From the cell containing the given text, extract its center point as [X, Y] coordinate. 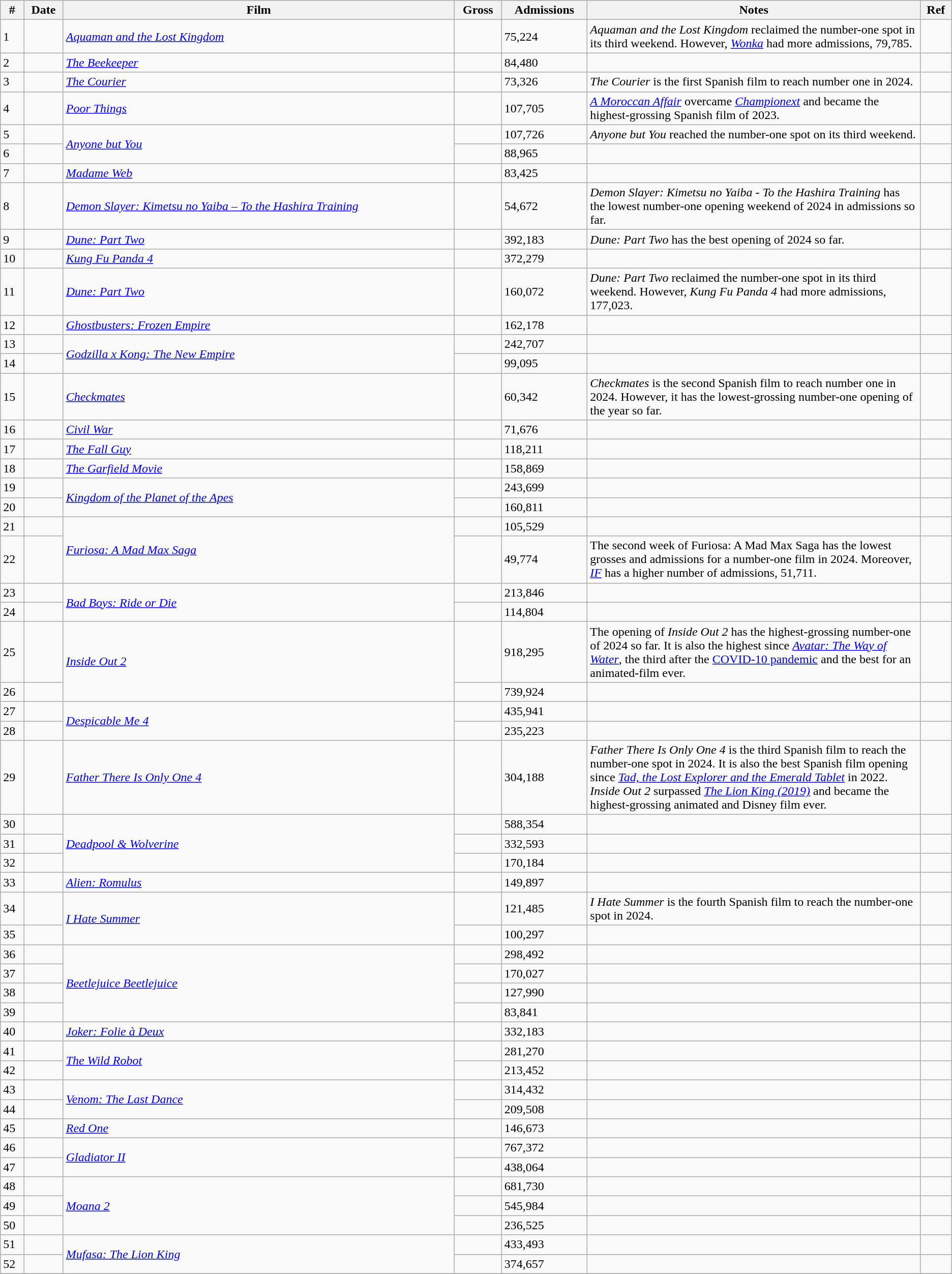
A Moroccan Affair overcame Championext and became the highest-grossing Spanish film of 2023. [754, 108]
Madame Web [258, 173]
Checkmates is the second Spanish film to reach number one in 2024. However, it has the lowest-grossing number-one opening of the year so far. [754, 397]
545,984 [544, 1206]
50 [12, 1225]
73,326 [544, 82]
The Courier is the first Spanish film to reach number one in 2024. [754, 82]
28 [12, 731]
The Fall Guy [258, 449]
160,072 [544, 291]
23 [12, 592]
52 [12, 1264]
Mufasa: The Lion King [258, 1254]
170,184 [544, 863]
213,452 [544, 1070]
13 [12, 344]
10 [12, 258]
19 [12, 488]
243,699 [544, 488]
105,529 [544, 526]
4 [12, 108]
435,941 [544, 711]
107,726 [544, 134]
Aquaman and the Lost Kingdom reclaimed the number-one spot in its third weekend. However, Wonka had more admissions, 79,785. [754, 37]
51 [12, 1245]
36 [12, 954]
20 [12, 507]
162,178 [544, 325]
Aquaman and the Lost Kingdom [258, 37]
44 [12, 1109]
372,279 [544, 258]
83,841 [544, 1012]
Kung Fu Panda 4 [258, 258]
127,990 [544, 993]
43 [12, 1089]
149,897 [544, 882]
16 [12, 430]
Bad Boys: Ride or Die [258, 602]
48 [12, 1187]
45 [12, 1129]
Civil War [258, 430]
281,270 [544, 1051]
8 [12, 206]
47 [12, 1167]
29 [12, 778]
739,924 [544, 692]
35 [12, 935]
298,492 [544, 954]
209,508 [544, 1109]
# [12, 10]
3 [12, 82]
Red One [258, 1129]
Film [258, 10]
The Garfield Movie [258, 468]
26 [12, 692]
Kingdom of the Planet of the Apes [258, 497]
41 [12, 1051]
918,295 [544, 652]
84,480 [544, 63]
170,027 [544, 973]
114,804 [544, 612]
681,730 [544, 1187]
Demon Slayer: Kimetsu no Yaiba - To the Hashira Training has the lowest number-one opening weekend of 2024 in admissions so far. [754, 206]
332,593 [544, 844]
83,425 [544, 173]
54,672 [544, 206]
392,183 [544, 239]
39 [12, 1012]
30 [12, 824]
Poor Things [258, 108]
I Hate Summer [258, 919]
12 [12, 325]
17 [12, 449]
213,846 [544, 592]
11 [12, 291]
Dune: Part Two has the best opening of 2024 so far. [754, 239]
Demon Slayer: Kimetsu no Yaiba – To the Hashira Training [258, 206]
42 [12, 1070]
71,676 [544, 430]
Joker: Folie à Deux [258, 1031]
21 [12, 526]
121,485 [544, 908]
235,223 [544, 731]
Anyone but You reached the number-one spot on its third weekend. [754, 134]
15 [12, 397]
Notes [754, 10]
Venom: The Last Dance [258, 1099]
46 [12, 1148]
236,525 [544, 1225]
242,707 [544, 344]
374,657 [544, 1264]
75,224 [544, 37]
118,211 [544, 449]
438,064 [544, 1167]
146,673 [544, 1129]
Gross [478, 10]
6 [12, 154]
88,965 [544, 154]
Ref [936, 10]
24 [12, 612]
107,705 [544, 108]
100,297 [544, 935]
31 [12, 844]
33 [12, 882]
767,372 [544, 1148]
304,188 [544, 778]
I Hate Summer is the fourth Spanish film to reach the number-one spot in 2024. [754, 908]
Father There Is Only One 4 [258, 778]
9 [12, 239]
38 [12, 993]
332,183 [544, 1031]
160,811 [544, 507]
314,432 [544, 1089]
22 [12, 559]
Checkmates [258, 397]
Despicable Me 4 [258, 721]
60,342 [544, 397]
Beetlejuice Beetlejuice [258, 983]
Inside Out 2 [258, 661]
Ghostbusters: Frozen Empire [258, 325]
18 [12, 468]
Alien: Romulus [258, 882]
25 [12, 652]
Gladiator II [258, 1158]
99,095 [544, 364]
27 [12, 711]
32 [12, 863]
Deadpool & Wolverine [258, 844]
5 [12, 134]
34 [12, 908]
7 [12, 173]
588,354 [544, 824]
Date [44, 10]
Moana 2 [258, 1206]
1 [12, 37]
37 [12, 973]
Furiosa: A Mad Max Saga [258, 550]
158,869 [544, 468]
49,774 [544, 559]
Admissions [544, 10]
Anyone but You [258, 144]
The Beekeeper [258, 63]
40 [12, 1031]
Godzilla x Kong: The New Empire [258, 354]
The Courier [258, 82]
The Wild Robot [258, 1060]
14 [12, 364]
2 [12, 63]
49 [12, 1206]
Dune: Part Two reclaimed the number-one spot in its third weekend. However, Kung Fu Panda 4 had more admissions, 177,023. [754, 291]
433,493 [544, 1245]
